Search for the cell housing the specified text and yield its (X, Y) center coordinate. 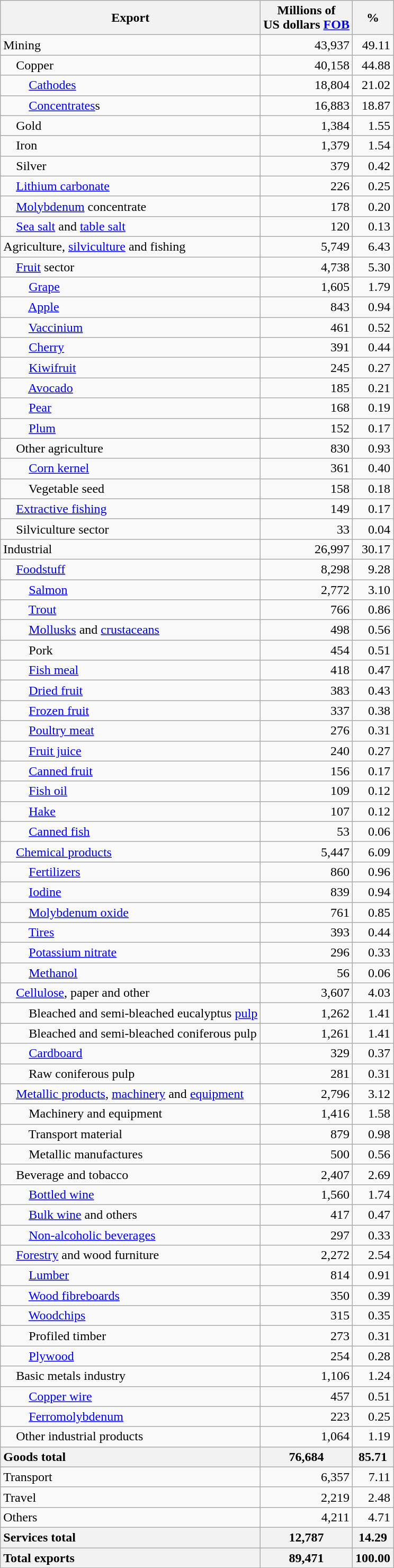
156 (307, 771)
Agriculture, silviculture and fishing (130, 246)
0.39 (373, 1296)
40,158 (307, 65)
107 (307, 811)
Total exports (130, 1557)
5,749 (307, 246)
0.91 (373, 1275)
Lumber (130, 1275)
0.52 (373, 327)
2,796 (307, 1094)
766 (307, 610)
Ferromolybdenum (130, 1416)
0.18 (373, 489)
Molybdenum concentrate (130, 206)
Beverage and tobacco (130, 1174)
276 (307, 731)
89,471 (307, 1557)
383 (307, 690)
Potassium nitrate (130, 953)
16,883 (307, 105)
296 (307, 953)
85.71 (373, 1457)
1,106 (307, 1376)
6,357 (307, 1477)
9.28 (373, 569)
44.88 (373, 65)
Frozen fruit (130, 711)
158 (307, 489)
6.43 (373, 246)
18,804 (307, 85)
Avocado (130, 388)
Forestry and wood furniture (130, 1255)
Methanol (130, 973)
Grape (130, 287)
Apple (130, 307)
245 (307, 368)
Bulk wine and others (130, 1215)
Copper wire (130, 1396)
30.17 (373, 549)
1.24 (373, 1376)
Iron (130, 146)
500 (307, 1154)
0.19 (373, 408)
Basic metals industry (130, 1376)
Molybdenum oxide (130, 912)
391 (307, 348)
Extractive fishing (130, 509)
43,937 (307, 45)
Fish meal (130, 670)
Silviculture sector (130, 529)
5.30 (373, 267)
56 (307, 973)
Kiwifruit (130, 368)
830 (307, 448)
Poultry meat (130, 731)
2,219 (307, 1497)
Lithium carbonate (130, 186)
Metallic manufactures (130, 1154)
3,607 (307, 993)
3.10 (373, 590)
1,605 (307, 287)
8,298 (307, 569)
297 (307, 1235)
1.58 (373, 1114)
315 (307, 1316)
185 (307, 388)
879 (307, 1134)
0.96 (373, 872)
Fish oil (130, 791)
Bleached and semi-bleached coniferous pulp (130, 1033)
761 (307, 912)
1,261 (307, 1033)
Metallic products, machinery and equipment (130, 1094)
Tires (130, 933)
Wood fibreboards (130, 1296)
2.69 (373, 1174)
Goods total (130, 1457)
Canned fruit (130, 771)
26,997 (307, 549)
Trout (130, 610)
Dried fruit (130, 690)
1.54 (373, 146)
254 (307, 1356)
2.48 (373, 1497)
1,416 (307, 1114)
0.98 (373, 1134)
6.09 (373, 852)
1.55 (373, 126)
Services total (130, 1537)
Vegetable seed (130, 489)
14.29 (373, 1537)
Concentratess (130, 105)
Profiled timber (130, 1336)
4.71 (373, 1517)
Bottled wine (130, 1194)
0.43 (373, 690)
168 (307, 408)
281 (307, 1074)
Export (130, 18)
Hake (130, 811)
Corn kernel (130, 468)
Non-alcoholic beverages (130, 1235)
Chemical products (130, 852)
Pear (130, 408)
Copper (130, 65)
Bleached and semi-bleached eucalyptus pulp (130, 1013)
53 (307, 831)
0.93 (373, 448)
Canned fish (130, 831)
1.79 (373, 287)
Raw coniferous pulp (130, 1074)
0.21 (373, 388)
0.35 (373, 1316)
7.11 (373, 1477)
Fertilizers (130, 872)
0.04 (373, 529)
361 (307, 468)
2.54 (373, 1255)
4,211 (307, 1517)
4.03 (373, 993)
1.74 (373, 1194)
Sea salt and table salt (130, 226)
5,447 (307, 852)
2,407 (307, 1174)
Fruit sector (130, 267)
Cardboard (130, 1053)
12,787 (307, 1537)
Pork (130, 650)
839 (307, 892)
Machinery and equipment (130, 1114)
1,064 (307, 1437)
329 (307, 1053)
120 (307, 226)
76,684 (307, 1457)
178 (307, 206)
0.86 (373, 610)
109 (307, 791)
Millions ofUS dollars FOB (307, 18)
Iodine (130, 892)
337 (307, 711)
457 (307, 1396)
1,379 (307, 146)
Woodchips (130, 1316)
Industrial (130, 549)
Mollusks and crustaceans (130, 630)
Salmon (130, 590)
Cellulose, paper and other (130, 993)
Transport (130, 1477)
Mining (130, 45)
Cathodes (130, 85)
0.28 (373, 1356)
100.00 (373, 1557)
Transport material (130, 1134)
% (373, 18)
0.38 (373, 711)
498 (307, 630)
Foodstuff (130, 569)
2,772 (307, 590)
240 (307, 751)
Other agriculture (130, 448)
417 (307, 1215)
Others (130, 1517)
33 (307, 529)
2,272 (307, 1255)
814 (307, 1275)
379 (307, 166)
Gold (130, 126)
Cherry (130, 348)
0.40 (373, 468)
Other industrial products (130, 1437)
393 (307, 933)
223 (307, 1416)
Vaccinium (130, 327)
461 (307, 327)
843 (307, 307)
4,738 (307, 267)
350 (307, 1296)
1,262 (307, 1013)
454 (307, 650)
226 (307, 186)
1,384 (307, 126)
49.11 (373, 45)
0.13 (373, 226)
Plywood (130, 1356)
Silver (130, 166)
Fruit juice (130, 751)
21.02 (373, 85)
418 (307, 670)
Plum (130, 428)
149 (307, 509)
0.85 (373, 912)
860 (307, 872)
0.42 (373, 166)
1,560 (307, 1194)
18.87 (373, 105)
1.19 (373, 1437)
3.12 (373, 1094)
Travel (130, 1497)
152 (307, 428)
0.20 (373, 206)
0.37 (373, 1053)
273 (307, 1336)
